Pinpoint the cell where the given text exists, returning its (X, Y) midpoint coordinate. 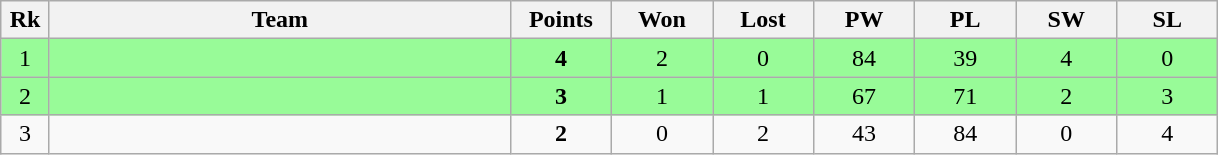
Team (280, 20)
SW (1066, 20)
71 (966, 96)
43 (864, 134)
PW (864, 20)
SL (1168, 20)
Rk (26, 20)
67 (864, 96)
Lost (762, 20)
PL (966, 20)
Points (560, 20)
Won (662, 20)
39 (966, 58)
